Extract the [x, y] coordinate from the center of the cell holding the provided text.  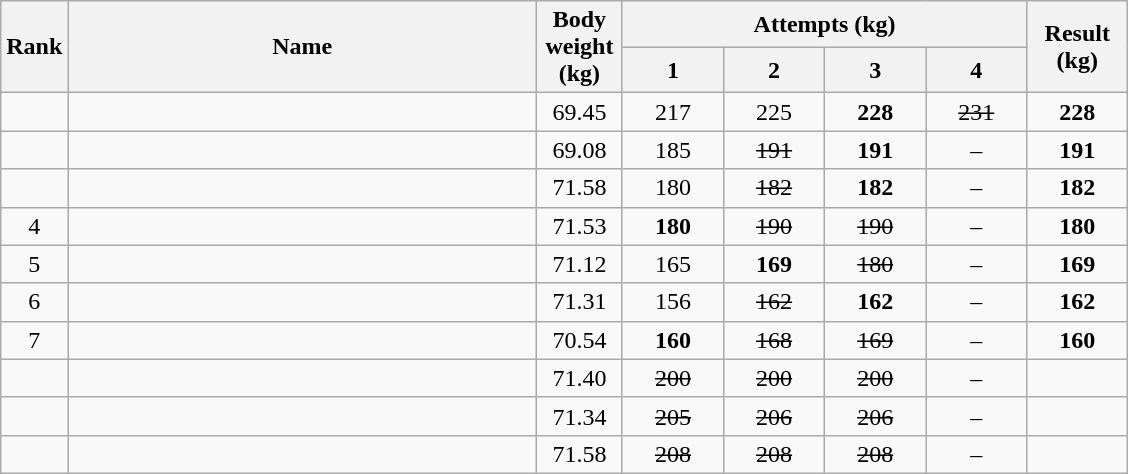
217 [672, 112]
Body weight (kg) [579, 47]
71.31 [579, 302]
69.08 [579, 150]
71.12 [579, 264]
Name [302, 47]
205 [672, 416]
Rank [34, 47]
7 [34, 340]
185 [672, 150]
70.54 [579, 340]
156 [672, 302]
71.53 [579, 226]
2 [774, 70]
5 [34, 264]
3 [876, 70]
71.40 [579, 378]
168 [774, 340]
Result (kg) [1078, 47]
225 [774, 112]
6 [34, 302]
71.34 [579, 416]
Attempts (kg) [824, 24]
231 [976, 112]
69.45 [579, 112]
165 [672, 264]
1 [672, 70]
